Extract the [x, y] coordinate from the center of the cell holding the provided text.  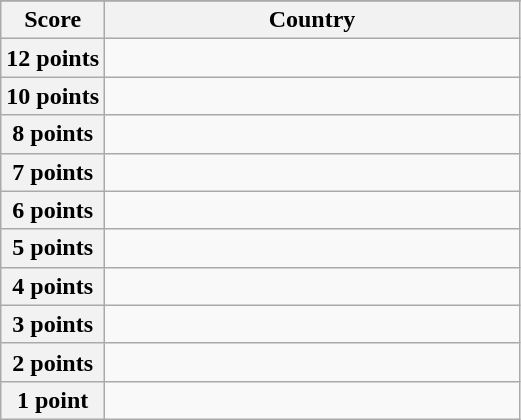
1 point [53, 400]
2 points [53, 362]
4 points [53, 286]
8 points [53, 134]
12 points [53, 58]
3 points [53, 324]
Country [312, 20]
10 points [53, 96]
6 points [53, 210]
Score [53, 20]
5 points [53, 248]
7 points [53, 172]
